Search for the cell housing the specified text and yield its (x, y) center coordinate. 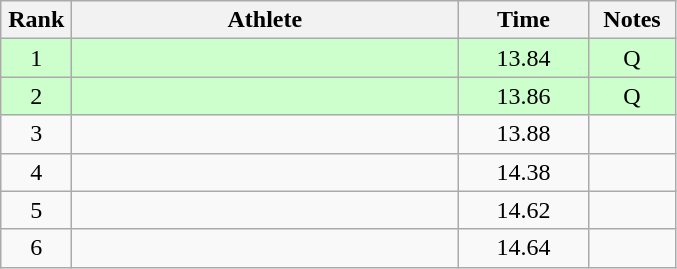
14.62 (524, 210)
Time (524, 20)
Rank (36, 20)
14.64 (524, 248)
13.84 (524, 58)
Athlete (265, 20)
3 (36, 134)
2 (36, 96)
13.88 (524, 134)
6 (36, 248)
13.86 (524, 96)
5 (36, 210)
4 (36, 172)
1 (36, 58)
Notes (632, 20)
14.38 (524, 172)
